Output the [X, Y] coordinate of the center of the cell containing the given text.  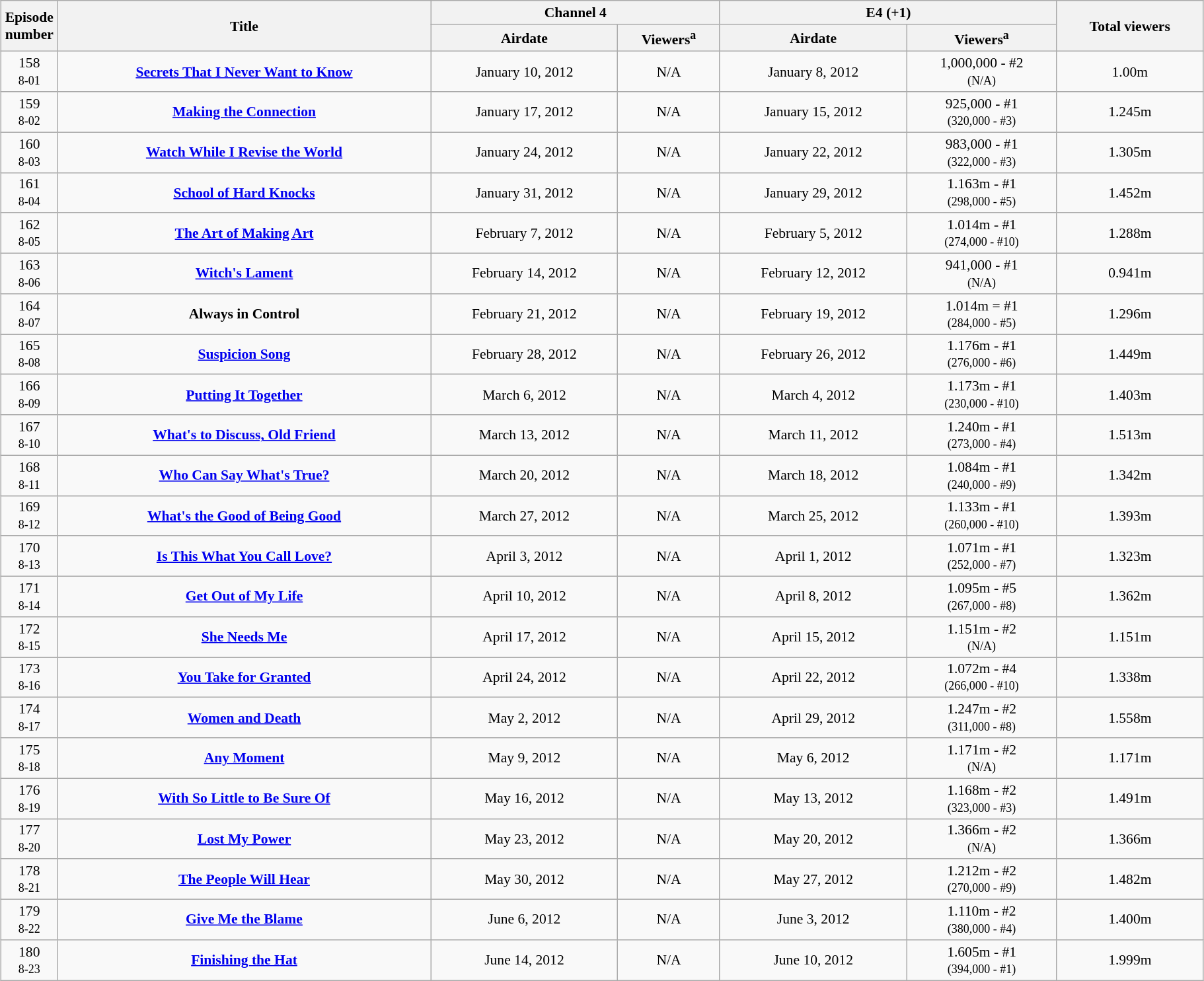
February 19, 2012 [813, 314]
January 17, 2012 [524, 112]
June 14, 2012 [524, 961]
1.072m - #4(266,000 - #10) [982, 678]
1658-08 [29, 354]
1.247m - #2(311,000 - #8) [982, 717]
January 22, 2012 [813, 152]
1.240m - #1(273,000 - #4) [982, 435]
March 4, 2012 [813, 395]
1788-21 [29, 880]
1.362m [1130, 597]
February 14, 2012 [524, 273]
1728-15 [29, 637]
March 13, 2012 [524, 435]
May 20, 2012 [813, 839]
Title [245, 26]
1.071m - #1(252,000 - #7) [982, 556]
1.393m [1130, 515]
May 30, 2012 [524, 880]
Any Moment [245, 758]
1808-23 [29, 961]
1.245m [1130, 112]
Channel 4 [575, 13]
The People Will Hear [245, 880]
1608-03 [29, 152]
January 31, 2012 [524, 193]
1.288m [1130, 234]
April 24, 2012 [524, 678]
What's the Good of Being Good [245, 515]
June 6, 2012 [524, 920]
1618-04 [29, 193]
January 29, 2012 [813, 193]
1.168m - #2(323,000 - #3) [982, 798]
Get Out of My Life [245, 597]
June 10, 2012 [813, 961]
March 27, 2012 [524, 515]
1.605m - #1(394,000 - #1) [982, 961]
1.133m - #1(260,000 - #10) [982, 515]
E4 (+1) [888, 13]
Suspicion Song [245, 354]
Lost My Power [245, 839]
1.366m [1130, 839]
May 23, 2012 [524, 839]
March 20, 2012 [524, 476]
1.171m [1130, 758]
1.452m [1130, 193]
February 7, 2012 [524, 234]
1.999m [1130, 961]
1628-05 [29, 234]
February 28, 2012 [524, 354]
1638-06 [29, 273]
April 3, 2012 [524, 556]
1.403m [1130, 395]
May 27, 2012 [813, 880]
1.171m - #2(N/A) [982, 758]
February 5, 2012 [813, 234]
School of Hard Knocks [245, 193]
1.173m - #1(230,000 - #10) [982, 395]
1.449m [1130, 354]
1678-10 [29, 435]
1.176m - #1(276,000 - #6) [982, 354]
1.014m - #1(274,000 - #10) [982, 234]
1.151m [1130, 637]
1778-20 [29, 839]
January 8, 2012 [813, 71]
May 16, 2012 [524, 798]
February 12, 2012 [813, 273]
Women and Death [245, 717]
May 13, 2012 [813, 798]
1.095m - #5(267,000 - #8) [982, 597]
June 3, 2012 [813, 920]
January 24, 2012 [524, 152]
You Take for Granted [245, 678]
925,000 - #1(320,000 - #3) [982, 112]
1.482m [1130, 880]
April 17, 2012 [524, 637]
1718-14 [29, 597]
1668-09 [29, 395]
April 1, 2012 [813, 556]
May 2, 2012 [524, 717]
1.163m - #1(298,000 - #5) [982, 193]
April 10, 2012 [524, 597]
1708-13 [29, 556]
April 29, 2012 [813, 717]
1.305m [1130, 152]
Witch's Lament [245, 273]
1588-01 [29, 71]
Is This What You Call Love? [245, 556]
Total viewers [1130, 26]
1758-18 [29, 758]
1688-11 [29, 476]
1.296m [1130, 314]
1738-16 [29, 678]
0.941m [1130, 273]
1.400m [1130, 920]
March 6, 2012 [524, 395]
1.323m [1130, 556]
Making the Connection [245, 112]
The Art of Making Art [245, 234]
Finishing the Hat [245, 961]
February 26, 2012 [813, 354]
January 10, 2012 [524, 71]
1748-17 [29, 717]
1.342m [1130, 476]
She Needs Me [245, 637]
April 8, 2012 [813, 597]
1698-12 [29, 515]
Putting It Together [245, 395]
1.151m - #2(N/A) [982, 637]
1.014m = #1(284,000 - #5) [982, 314]
1,000,000 - #2(N/A) [982, 71]
Watch While I Revise the World [245, 152]
March 25, 2012 [813, 515]
1798-22 [29, 920]
1.00m [1130, 71]
1.513m [1130, 435]
Give Me the Blame [245, 920]
Who Can Say What's True? [245, 476]
With So Little to Be Sure Of [245, 798]
February 21, 2012 [524, 314]
Secrets That I Never Want to Know [245, 71]
Always in Control [245, 314]
1598-02 [29, 112]
March 18, 2012 [813, 476]
1648-07 [29, 314]
1.366m - #2(N/A) [982, 839]
1.491m [1130, 798]
April 22, 2012 [813, 678]
April 15, 2012 [813, 637]
941,000 - #1(N/A) [982, 273]
January 15, 2012 [813, 112]
May 6, 2012 [813, 758]
1.084m - #1(240,000 - #9) [982, 476]
1.338m [1130, 678]
1.212m - #2(270,000 - #9) [982, 880]
Episode number [29, 26]
May 9, 2012 [524, 758]
983,000 - #1(322,000 - #3) [982, 152]
What's to Discuss, Old Friend [245, 435]
March 11, 2012 [813, 435]
1768-19 [29, 798]
1.110m - #2(380,000 - #4) [982, 920]
1.558m [1130, 717]
